Pinpoint the cell where the given text exists, returning its [x, y] midpoint coordinate. 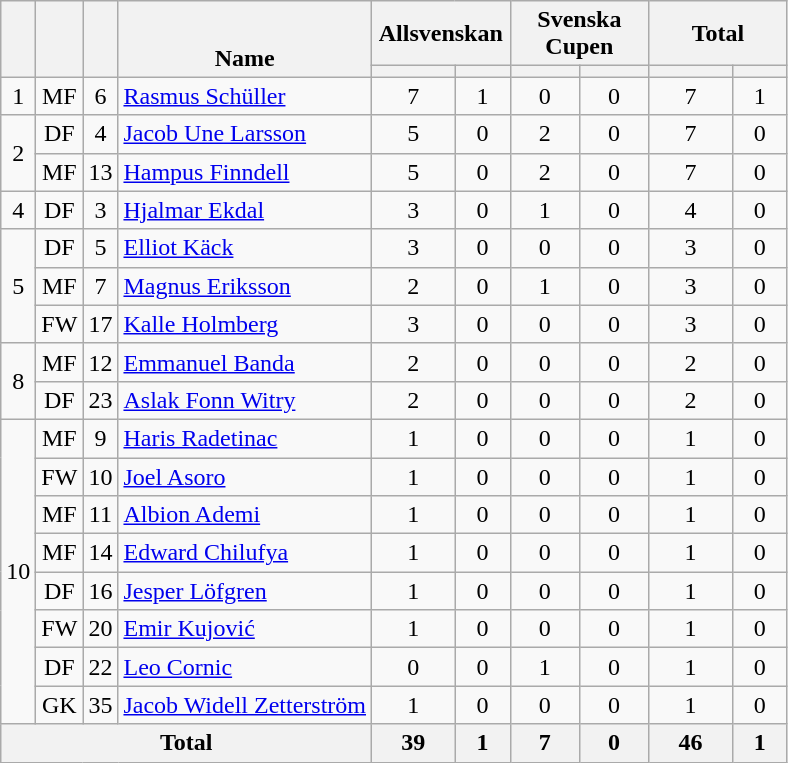
17 [100, 324]
35 [100, 705]
Emir Kujović [245, 629]
Magnus Eriksson [245, 286]
Leo Cornic [245, 667]
8 [18, 381]
23 [100, 400]
Aslak Fonn Witry [245, 400]
Jacob Une Larsson [245, 134]
Rasmus Schüller [245, 96]
13 [100, 172]
Kalle Holmberg [245, 324]
Hjalmar Ekdal [245, 210]
Emmanuel Banda [245, 362]
14 [100, 553]
Albion Ademi [245, 515]
Edward Chilufya [245, 553]
11 [100, 515]
16 [100, 591]
Name [245, 39]
12 [100, 362]
22 [100, 667]
20 [100, 629]
Svenska Cupen [580, 34]
Allsvenskan [442, 34]
GK [60, 705]
Haris Radetinac [245, 438]
46 [691, 743]
Hampus Finndell [245, 172]
Jesper Löfgren [245, 591]
9 [100, 438]
Elliot Käck [245, 248]
6 [100, 96]
Jacob Widell Zetterström [245, 705]
Joel Asoro [245, 477]
39 [414, 743]
